Provide the (x, y) coordinate of the cell's center where the given text is located.  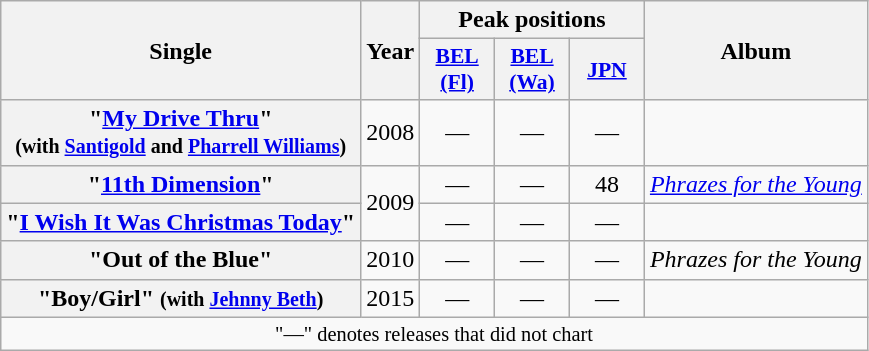
48 (606, 184)
2015 (390, 298)
Album (756, 50)
BEL(Wa) (532, 70)
2008 (390, 132)
"I Wish It Was Christmas Today" (181, 222)
"My Drive Thru"(with Santigold and Pharrell Williams) (181, 132)
Year (390, 50)
"—" denotes releases that did not chart (434, 334)
"Boy/Girl" (with Jehnny Beth) (181, 298)
Peak positions (532, 20)
Single (181, 50)
BEL(Fl) (458, 70)
2009 (390, 203)
JPN (606, 70)
"Out of the Blue" (181, 260)
"11th Dimension" (181, 184)
2010 (390, 260)
